Output the (X, Y) coordinate of the center of the cell containing the given text.  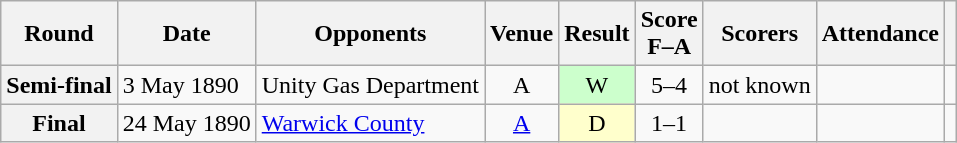
Result (597, 34)
Attendance (880, 34)
ScoreF–A (669, 34)
Final (59, 123)
Scorers (760, 34)
3 May 1890 (186, 85)
24 May 1890 (186, 123)
D (597, 123)
Semi-final (59, 85)
Venue (522, 34)
Round (59, 34)
Date (186, 34)
1–1 (669, 123)
W (597, 85)
Opponents (370, 34)
not known (760, 85)
5–4 (669, 85)
Unity Gas Department (370, 85)
Warwick County (370, 123)
